Detect which cell encompasses the target text, then output its (x, y) center coordinate. 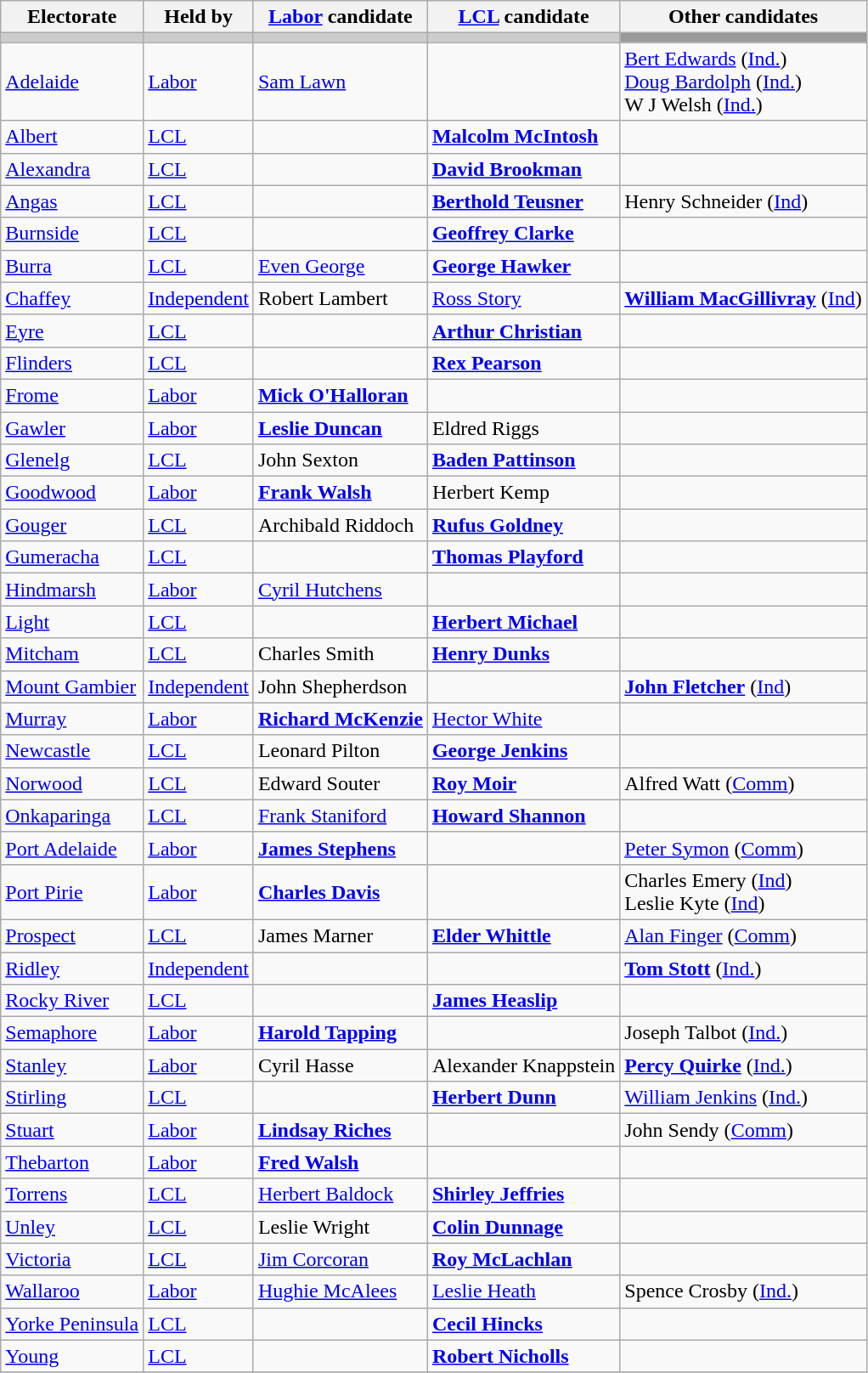
Stirling (72, 1098)
Alexandra (72, 169)
Wallaroo (72, 1291)
Frome (72, 395)
Joseph Talbot (Ind.) (744, 1033)
John Sexton (340, 460)
Jim Corcoran (340, 1259)
Gumeracha (72, 557)
Semaphore (72, 1033)
Leslie Heath (523, 1291)
Other candidates (744, 17)
Gouger (72, 525)
Percy Quirke (Ind.) (744, 1065)
William MacGillivray (Ind) (744, 298)
Rufus Goldney (523, 525)
Spence Crosby (Ind.) (744, 1291)
Archibald Riddoch (340, 525)
Arthur Christian (523, 331)
Roy Moir (523, 783)
Flinders (72, 363)
Alfred Watt (Comm) (744, 783)
Victoria (72, 1259)
Harold Tapping (340, 1033)
Albert (72, 137)
Lindsay Riches (340, 1130)
Malcolm McIntosh (523, 137)
Howard Shannon (523, 816)
Hector White (523, 719)
Berthold Teusner (523, 201)
Young (72, 1356)
Sam Lawn (340, 82)
Leonard Pilton (340, 751)
James Marner (340, 935)
Alan Finger (Comm) (744, 935)
Cyril Hasse (340, 1065)
Glenelg (72, 460)
Onkaparinga (72, 816)
Burnside (72, 234)
Port Pirie (72, 892)
Eyre (72, 331)
Richard McKenzie (340, 719)
Charles Smith (340, 654)
John Shepherdson (340, 686)
George Jenkins (523, 751)
Rex Pearson (523, 363)
Ridley (72, 968)
Bert Edwards (Ind.) Doug Bardolph (Ind.) W J Welsh (Ind.) (744, 82)
Ross Story (523, 298)
Robert Lambert (340, 298)
Mount Gambier (72, 686)
Charles Davis (340, 892)
Rocky River (72, 1001)
Charles Emery (Ind) Leslie Kyte (Ind) (744, 892)
Angas (72, 201)
Tom Stott (Ind.) (744, 968)
Herbert Kemp (523, 493)
John Sendy (Comm) (744, 1130)
Stuart (72, 1130)
Norwood (72, 783)
Torrens (72, 1195)
Light (72, 622)
Thomas Playford (523, 557)
Murray (72, 719)
Even George (340, 266)
Baden Pattinson (523, 460)
Henry Dunks (523, 654)
Newcastle (72, 751)
Edward Souter (340, 783)
Cyril Hutchens (340, 590)
Goodwood (72, 493)
Fred Walsh (340, 1162)
Colin Dunnage (523, 1227)
Held by (199, 17)
Burra (72, 266)
Eldred Riggs (523, 427)
Electorate (72, 17)
George Hawker (523, 266)
Leslie Duncan (340, 427)
Cecil Hincks (523, 1324)
Frank Walsh (340, 493)
Alexander Knappstein (523, 1065)
Herbert Dunn (523, 1098)
Geoffrey Clarke (523, 234)
James Stephens (340, 848)
Roy McLachlan (523, 1259)
Leslie Wright (340, 1227)
John Fletcher (Ind) (744, 686)
Adelaide (72, 82)
Chaffey (72, 298)
Prospect (72, 935)
Shirley Jeffries (523, 1195)
Mitcham (72, 654)
Labor candidate (340, 17)
Stanley (72, 1065)
David Brookman (523, 169)
Port Adelaide (72, 848)
Peter Symon (Comm) (744, 848)
Yorke Peninsula (72, 1324)
Gawler (72, 427)
Herbert Michael (523, 622)
Herbert Baldock (340, 1195)
Frank Staniford (340, 816)
James Heaslip (523, 1001)
William Jenkins (Ind.) (744, 1098)
Henry Schneider (Ind) (744, 201)
Hughie McAlees (340, 1291)
Mick O'Halloran (340, 395)
LCL candidate (523, 17)
Hindmarsh (72, 590)
Unley (72, 1227)
Thebarton (72, 1162)
Robert Nicholls (523, 1356)
Elder Whittle (523, 935)
